Locate the cell with the specified text and output its (X, Y) center coordinate. 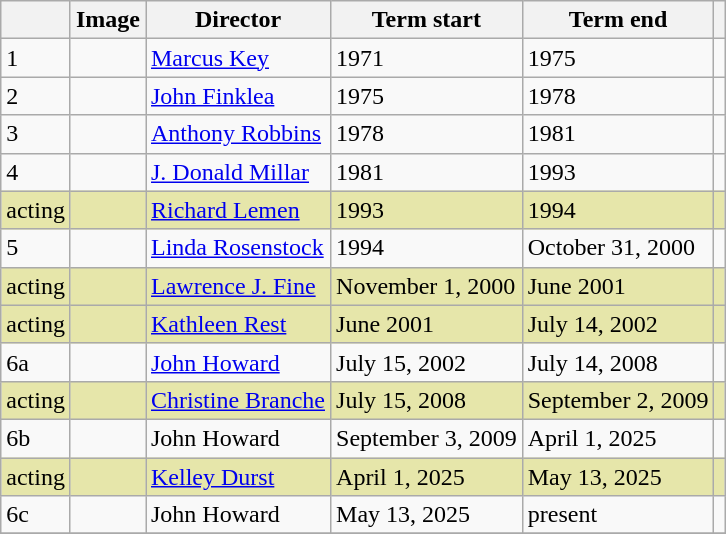
Lawrence J. Fine (238, 286)
October 31, 2000 (618, 248)
July 14, 2008 (618, 362)
July 15, 2002 (427, 362)
Anthony Robbins (238, 134)
November 1, 2000 (427, 286)
September 2, 2009 (618, 400)
3 (36, 134)
present (618, 515)
Richard Lemen (238, 210)
4 (36, 172)
July 14, 2002 (618, 324)
6c (36, 515)
Term start (427, 20)
1971 (427, 58)
2 (36, 96)
Marcus Key (238, 58)
5 (36, 248)
September 3, 2009 (427, 438)
1 (36, 58)
Image (108, 20)
J. Donald Millar (238, 172)
Director (238, 20)
Kathleen Rest (238, 324)
John Finklea (238, 96)
6b (36, 438)
Christine Branche (238, 400)
Linda Rosenstock (238, 248)
Term end (618, 20)
July 15, 2008 (427, 400)
Kelley Durst (238, 477)
6a (36, 362)
